Pinpoint the cell where the given text exists, returning its [x, y] midpoint coordinate. 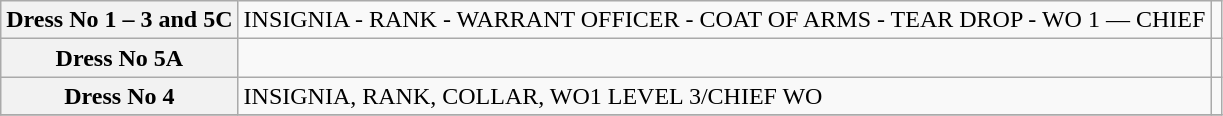
Dress No 1 – 3 and 5C [120, 20]
INSIGNIA, RANK, COLLAR, WO1 LEVEL 3/CHIEF WO [724, 96]
INSIGNIA - RANK - WARRANT OFFICER - COAT OF ARMS - TEAR DROP - WO 1 — CHIEF [724, 20]
Dress No 5A [120, 58]
Dress No 4 [120, 96]
